Return the (x, y) coordinate for the center point of the cell that contains the specified text.  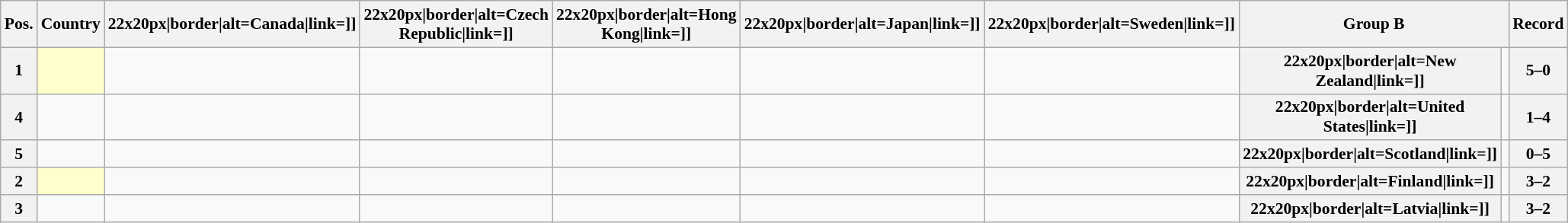
22x20px|border|alt=Sweden|link=]] (1112, 24)
22x20px|border|alt=Hong Kong|link=]] (646, 24)
1 (19, 70)
22x20px|border|alt=Czech Republic|link=]] (456, 24)
Country (71, 24)
22x20px|border|alt=Latvia|link=]] (1370, 209)
22x20px|border|alt=New Zealand|link=]] (1370, 70)
Record (1538, 24)
1–4 (1538, 117)
0–5 (1538, 155)
22x20px|border|alt=United States|link=]] (1370, 117)
22x20px|border|alt=Canada|link=]] (232, 24)
Group B (1374, 24)
22x20px|border|alt=Japan|link=]] (862, 24)
5 (19, 155)
4 (19, 117)
Pos. (19, 24)
3 (19, 209)
22x20px|border|alt=Scotland|link=]] (1370, 155)
2 (19, 181)
22x20px|border|alt=Finland|link=]] (1370, 181)
5–0 (1538, 70)
